Search for the cell housing the specified text and yield its [x, y] center coordinate. 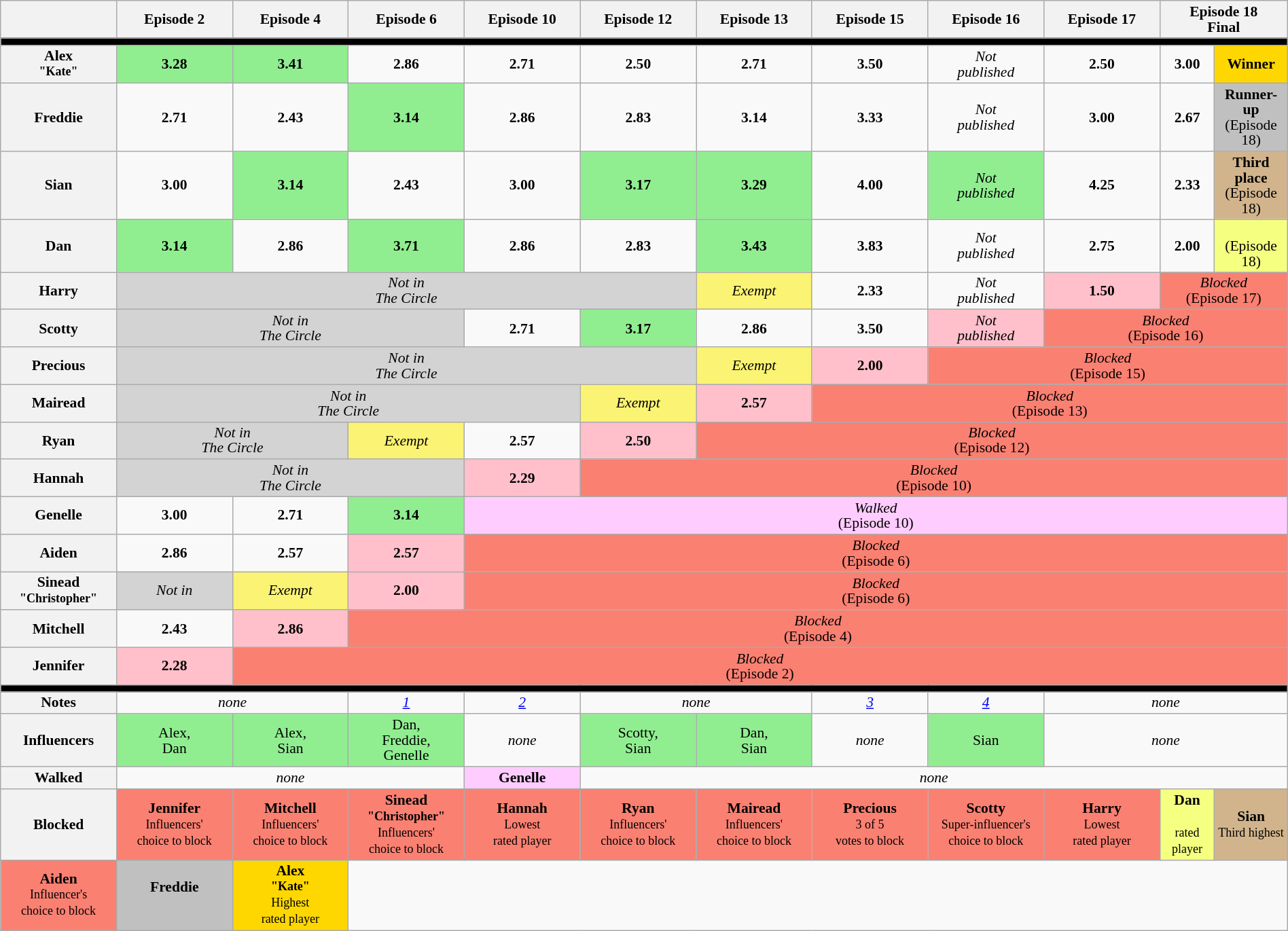
Dan,Sian [754, 741]
Dan [58, 246]
1 [406, 704]
Aiden [58, 553]
Blocked(Episode 16) [1166, 329]
Episode 6 [406, 19]
Mairead [58, 403]
Episode 15 [870, 19]
Notes [58, 704]
3.83 [870, 246]
AidenInfluencer'schoice to block [58, 895]
3.43 [754, 246]
Blocked(Episode 17) [1223, 291]
Walked [58, 778]
Harry [58, 291]
Alex,Sian [291, 741]
Episode 17 [1102, 19]
Scotty [58, 329]
JenniferInfluencers'choice to block [174, 824]
Blocked(Episode 2) [759, 667]
Episode 12 [639, 19]
Episode 4 [291, 19]
Sinead"Christopher"Influencers'choice to block [406, 824]
Runner-up (Episode 18) [1251, 117]
Blocked(Episode 4) [818, 629]
Ryan [58, 440]
Mitchell [58, 629]
3 [870, 704]
Blocked(Episode 15) [1107, 365]
Blocked(Episode 12) [992, 440]
Precious3 of 5votes to block [870, 824]
1.50 [1102, 291]
Episode 18Final [1223, 19]
3.71 [406, 246]
MitchellInfluencers'choice to block [291, 824]
Episode 10 [522, 19]
Walked(Episode 10) [876, 516]
Precious [58, 365]
3.33 [870, 117]
3.41 [291, 64]
Episode 16 [986, 19]
4 [986, 704]
4.00 [870, 185]
Blocked(Episode 10) [933, 478]
3.28 [174, 64]
Jennifer [58, 667]
Episode 2 [174, 19]
Blocked [58, 824]
SianThird highest [1251, 824]
Alex,Dan [174, 741]
2.67 [1187, 117]
Blocked(Episode 13) [1050, 403]
Dan,Freddie,Genelle [406, 741]
2 [522, 704]
4.25 [1102, 185]
2.75 [1102, 246]
MaireadInfluencers'choice to block [754, 824]
3.29 [754, 185]
(Episode 18) [1251, 246]
Winner [1251, 64]
Third place (Episode 18) [1251, 185]
Scotty,Sian [639, 741]
HannahLowestrated player [522, 824]
Episode 13 [754, 19]
Influencers [58, 741]
Sinead"Christopher" [58, 591]
2.29 [522, 478]
Alex"Kate"Highestrated player [291, 895]
Danrated player [1187, 824]
2.28 [174, 667]
Not in [174, 591]
HarryLowestrated player [1102, 824]
Alex"Kate" [58, 64]
Hannah [58, 478]
ScottySuper-influencer'schoice to block [986, 824]
RyanInfluencers'choice to block [639, 824]
